Determine the [X, Y] coordinate at the center of the cell enclosing the given text.  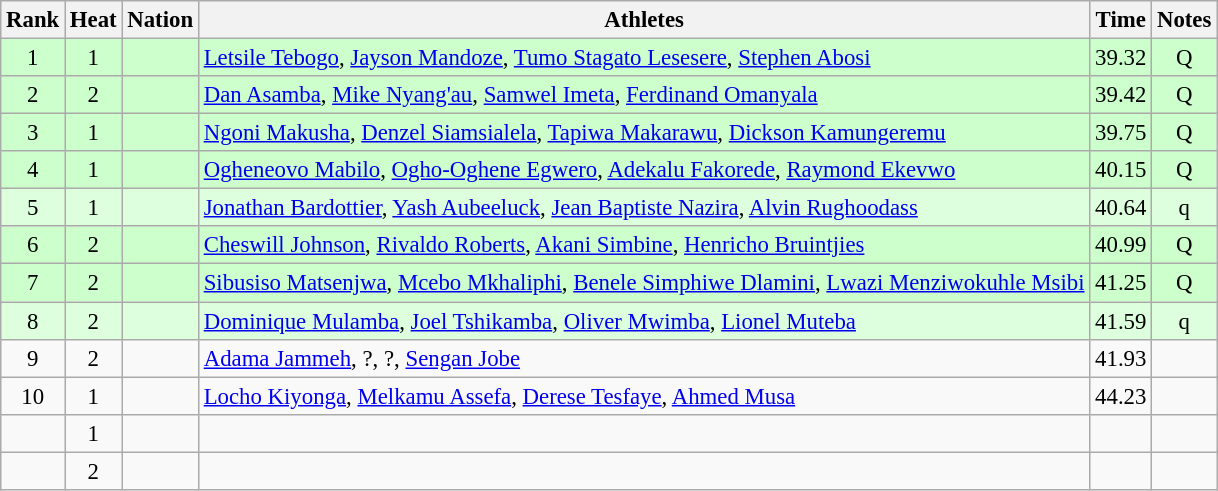
40.99 [1121, 245]
41.93 [1121, 358]
41.25 [1121, 283]
Ogheneovo Mabilo, Ogho-Oghene Egwero, Adekalu Fakorede, Raymond Ekevwo [644, 170]
4 [33, 170]
Cheswill Johnson, Rivaldo Roberts, Akani Simbine, Henricho Bruintjies [644, 245]
10 [33, 396]
Time [1121, 20]
40.15 [1121, 170]
5 [33, 208]
Notes [1184, 20]
Jonathan Bardottier, Yash Aubeeluck, Jean Baptiste Nazira, Alvin Rughoodass [644, 208]
8 [33, 321]
44.23 [1121, 396]
Heat [94, 20]
7 [33, 283]
39.75 [1121, 133]
6 [33, 245]
Athletes [644, 20]
Dan Asamba, Mike Nyang'au, Samwel Imeta, Ferdinand Omanyala [644, 95]
39.32 [1121, 58]
Dominique Mulamba, Joel Tshikamba, Oliver Mwimba, Lionel Muteba [644, 321]
41.59 [1121, 321]
Locho Kiyonga, Melkamu Assefa, Derese Tesfaye, Ahmed Musa [644, 396]
3 [33, 133]
9 [33, 358]
40.64 [1121, 208]
Ngoni Makusha, Denzel Siamsialela, Tapiwa Makarawu, Dickson Kamungeremu [644, 133]
39.42 [1121, 95]
Rank [33, 20]
Nation [160, 20]
Adama Jammeh, ?, ?, Sengan Jobe [644, 358]
Sibusiso Matsenjwa, Mcebo Mkhaliphi, Benele Simphiwe Dlamini, Lwazi Menziwokuhle Msibi [644, 283]
Letsile Tebogo, Jayson Mandoze, Tumo Stagato Lesesere, Stephen Abosi [644, 58]
